Determine the [x, y] coordinate at the center of the cell enclosing the given text.  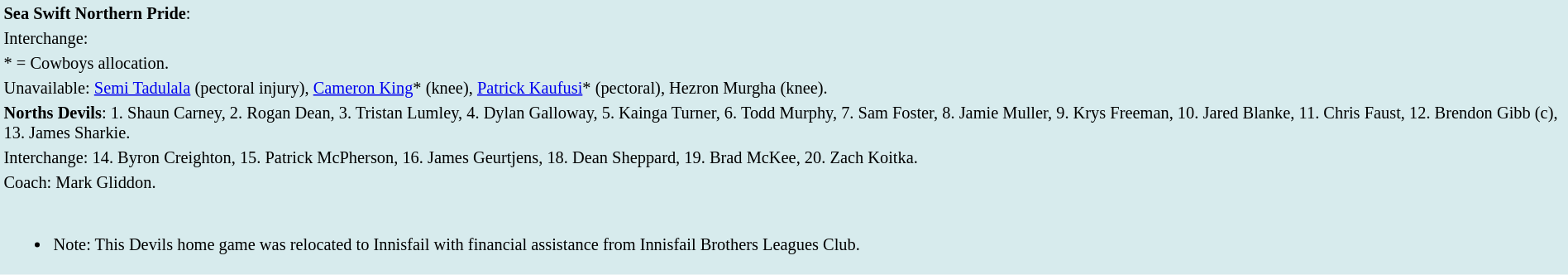
Interchange: [784, 38]
* = Cowboys allocation. [784, 63]
Note: This Devils home game was relocated to Innisfail with financial assistance from Innisfail Brothers Leagues Club. [784, 234]
Unavailable: Semi Tadulala (pectoral injury), Cameron King* (knee), Patrick Kaufusi* (pectoral), Hezron Murgha (knee). [784, 88]
Coach: Mark Gliddon. [784, 182]
Sea Swift Northern Pride: [784, 13]
Interchange: 14. Byron Creighton, 15. Patrick McPherson, 16. James Geurtjens, 18. Dean Sheppard, 19. Brad McKee, 20. Zach Koitka. [784, 157]
